Return the (x, y) coordinate for the center point of the cell that contains the specified text.  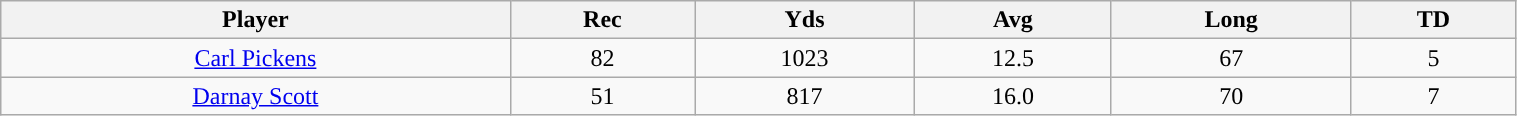
5 (1434, 58)
16.0 (1012, 96)
70 (1230, 96)
67 (1230, 58)
Rec (602, 20)
Yds (804, 20)
51 (602, 96)
Avg (1012, 20)
817 (804, 96)
12.5 (1012, 58)
7 (1434, 96)
TD (1434, 20)
Carl Pickens (256, 58)
1023 (804, 58)
Darnay Scott (256, 96)
82 (602, 58)
Long (1230, 20)
Player (256, 20)
